From the cell containing the given text, extract its center point as [x, y] coordinate. 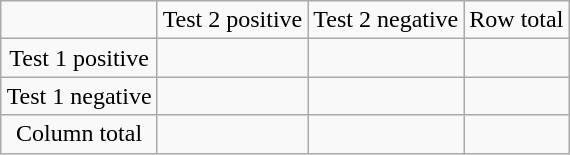
Test 1 positive [79, 58]
Row total [516, 20]
Test 2 negative [386, 20]
Test 1 negative [79, 96]
Test 2 positive [232, 20]
Column total [79, 134]
